From the cell containing the given text, extract its center point as [X, Y] coordinate. 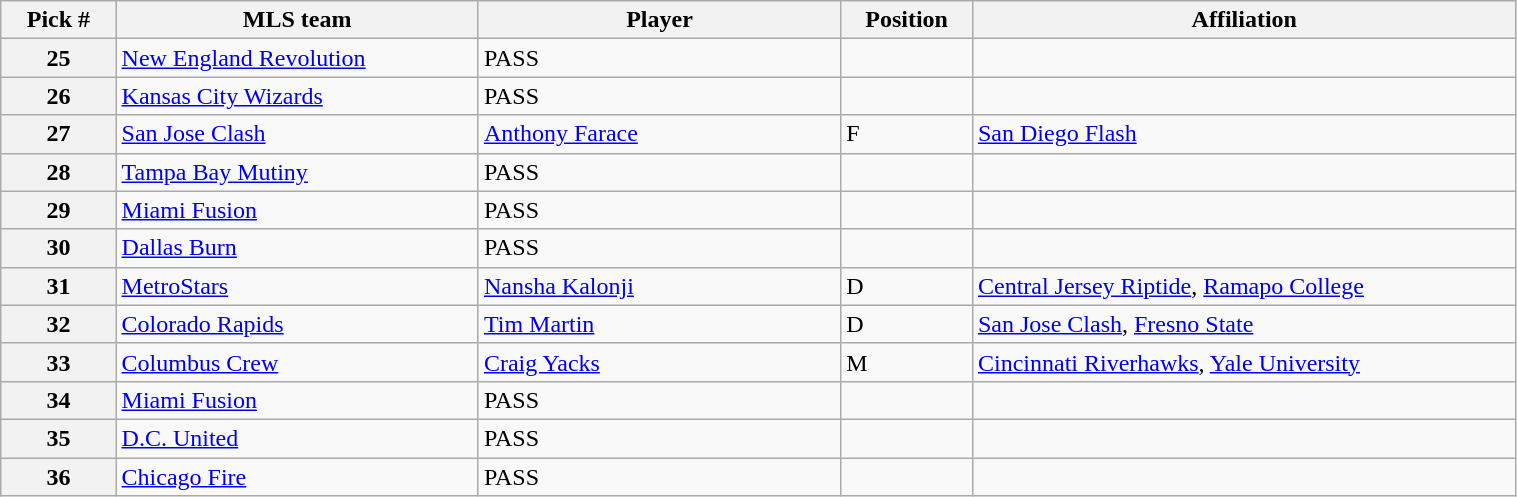
Cincinnati Riverhawks, Yale University [1244, 362]
Central Jersey Riptide, Ramapo College [1244, 286]
Player [659, 20]
26 [58, 96]
M [907, 362]
27 [58, 134]
Tim Martin [659, 324]
F [907, 134]
Columbus Crew [297, 362]
Position [907, 20]
28 [58, 172]
25 [58, 58]
San Jose Clash, Fresno State [1244, 324]
33 [58, 362]
Nansha Kalonji [659, 286]
34 [58, 400]
Craig Yacks [659, 362]
D.C. United [297, 438]
Colorado Rapids [297, 324]
Tampa Bay Mutiny [297, 172]
MetroStars [297, 286]
San Jose Clash [297, 134]
29 [58, 210]
Chicago Fire [297, 477]
Dallas Burn [297, 248]
31 [58, 286]
New England Revolution [297, 58]
32 [58, 324]
Pick # [58, 20]
36 [58, 477]
Affiliation [1244, 20]
30 [58, 248]
San Diego Flash [1244, 134]
Anthony Farace [659, 134]
35 [58, 438]
Kansas City Wizards [297, 96]
MLS team [297, 20]
